For the text-containing cell, return its midpoint in (X, Y) coordinate format. 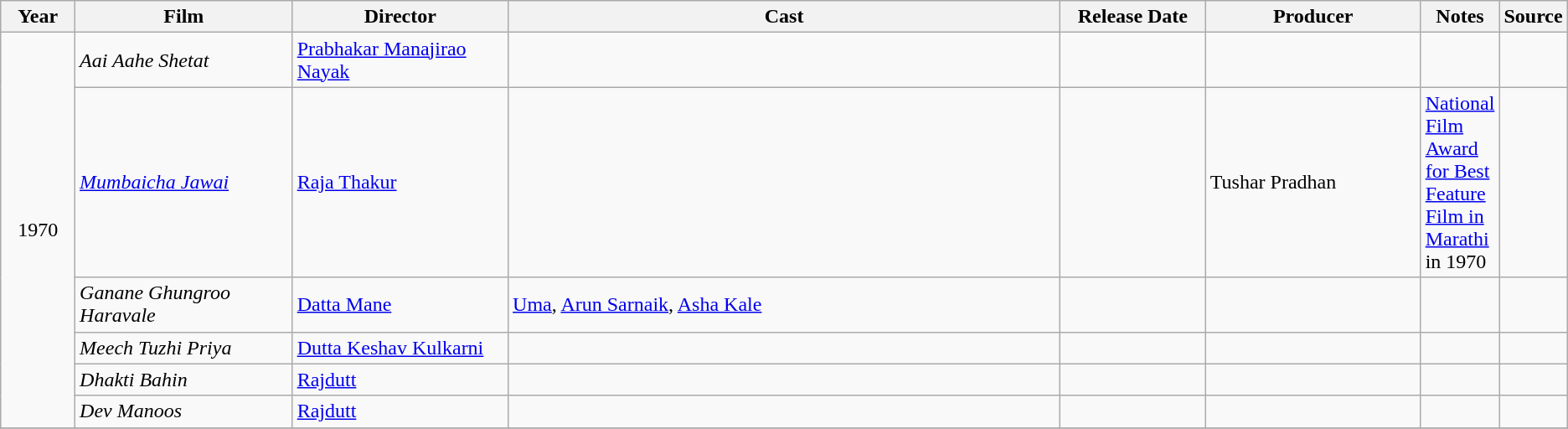
Dhakti Bahin (184, 380)
Dev Manoos (184, 411)
Release Date (1133, 17)
Year (39, 17)
Dutta Keshav Kulkarni (400, 348)
Meech Tuzhi Priya (184, 348)
Director (400, 17)
Mumbaicha Jawai (184, 183)
Uma, Arun Sarnaik, Asha Kale (784, 305)
Notes (1460, 17)
Tushar Pradhan (1313, 183)
Aai Aahe Shetat (184, 60)
Raja Thakur (400, 183)
Source (1533, 17)
Cast (784, 17)
Film (184, 17)
Datta Mane (400, 305)
Producer (1313, 17)
Prabhakar Manajirao Nayak (400, 60)
1970 (39, 230)
Ganane Ghungroo Haravale (184, 305)
National Film Award for Best Feature Film in Marathi in 1970 (1460, 183)
